Detect which cell encompasses the target text, then output its (x, y) center coordinate. 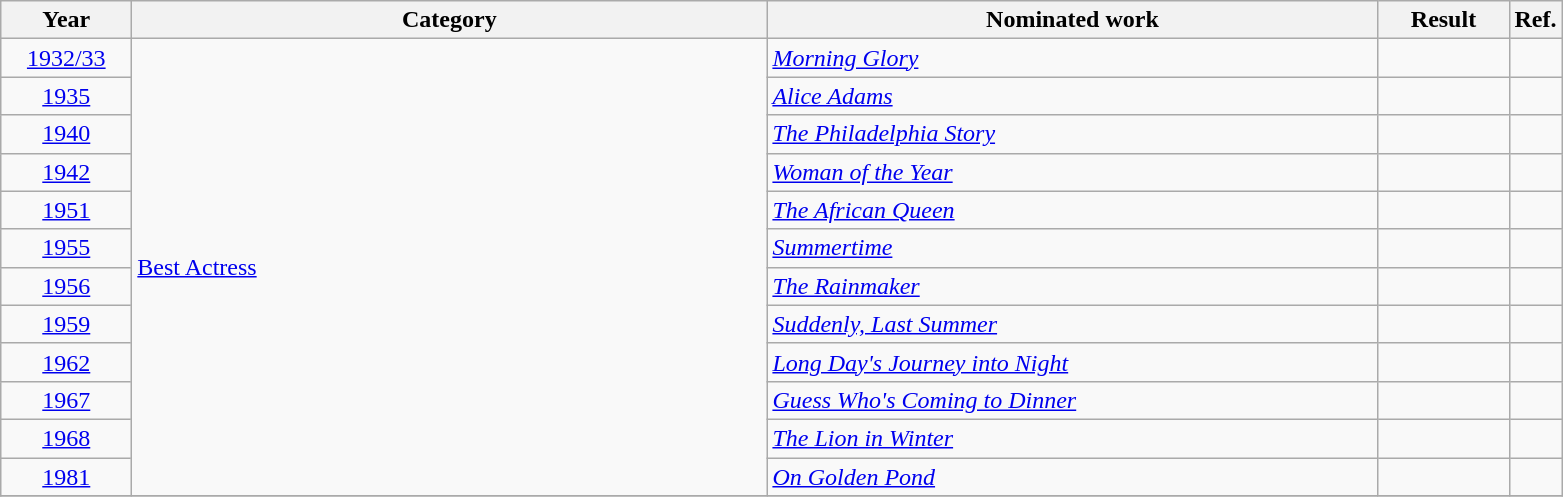
1955 (66, 248)
1942 (66, 172)
The Philadelphia Story (1072, 134)
The African Queen (1072, 210)
Summertime (1072, 248)
1940 (66, 134)
Ref. (1536, 20)
The Rainmaker (1072, 286)
Suddenly, Last Summer (1072, 324)
1956 (66, 286)
1968 (66, 438)
Year (66, 20)
Best Actress (450, 268)
Morning Glory (1072, 58)
1967 (66, 400)
Guess Who's Coming to Dinner (1072, 400)
Result (1444, 20)
Woman of the Year (1072, 172)
Category (450, 20)
Nominated work (1072, 20)
1959 (66, 324)
1981 (66, 477)
The Lion in Winter (1072, 438)
On Golden Pond (1072, 477)
1951 (66, 210)
Long Day's Journey into Night (1072, 362)
1932/33 (66, 58)
Alice Adams (1072, 96)
1962 (66, 362)
1935 (66, 96)
